Identify which cell holds the provided text, then report its (X, Y) central coordinate. 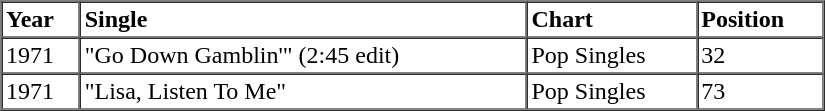
Single (304, 20)
73 (760, 92)
Year (42, 20)
32 (760, 56)
Position (760, 20)
Chart (612, 20)
"Lisa, Listen To Me" (304, 92)
"Go Down Gamblin'" (2:45 edit) (304, 56)
